For the text-containing cell, return its midpoint in (x, y) coordinate format. 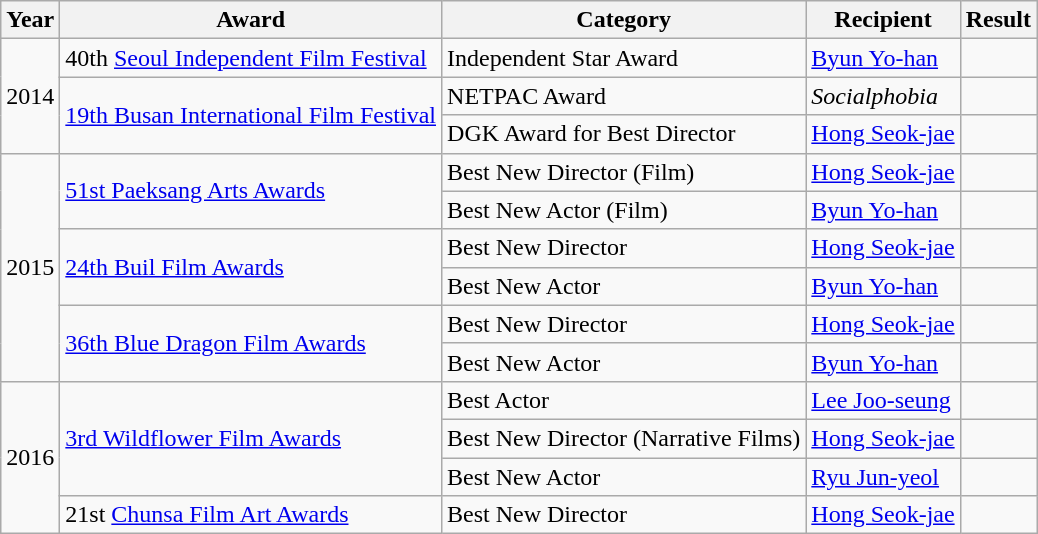
Result (998, 20)
2015 (30, 267)
Category (624, 20)
19th Busan International Film Festival (251, 115)
2016 (30, 457)
Year (30, 20)
Best New Director (Narrative Films) (624, 438)
Independent Star Award (624, 58)
Recipient (883, 20)
Award (251, 20)
51st Paeksang Arts Awards (251, 191)
Best Actor (624, 400)
Best New Actor (Film) (624, 210)
36th Blue Dragon Film Awards (251, 343)
DGK Award for Best Director (624, 134)
Socialphobia (883, 96)
40th Seoul Independent Film Festival (251, 58)
2014 (30, 96)
24th Buil Film Awards (251, 267)
Best New Director (Film) (624, 172)
21st Chunsa Film Art Awards (251, 515)
Ryu Jun-yeol (883, 477)
Lee Joo-seung (883, 400)
NETPAC Award (624, 96)
3rd Wildflower Film Awards (251, 438)
